Search for the cell housing the specified text and yield its [X, Y] center coordinate. 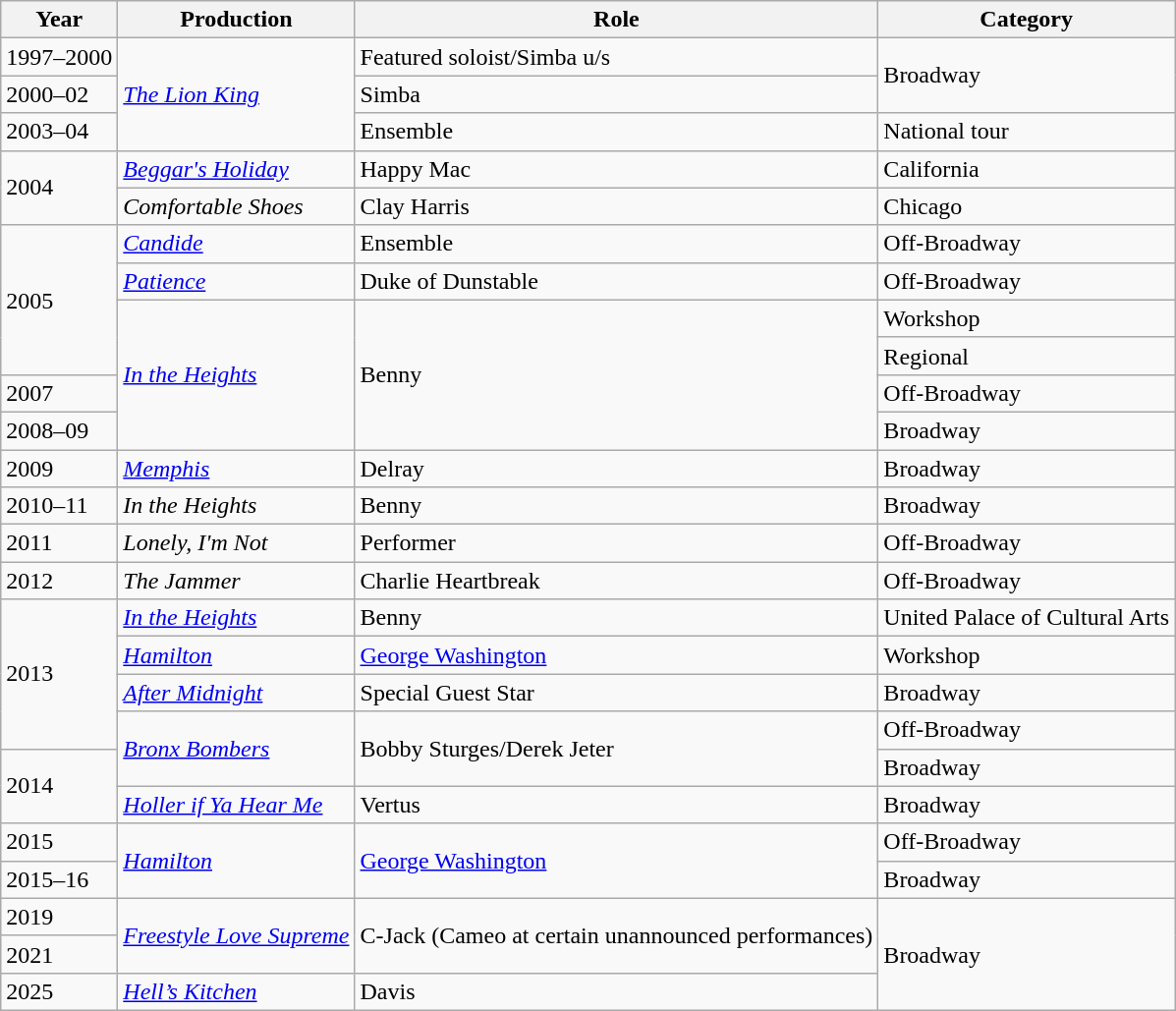
2010–11 [59, 506]
2005 [59, 300]
Beggar's Holiday [236, 169]
2008–09 [59, 430]
Year [59, 20]
Simba [617, 94]
Candide [236, 244]
The Jammer [236, 581]
Bronx Bombers [236, 749]
2013 [59, 674]
Production [236, 20]
2019 [59, 917]
1997–2000 [59, 57]
Memphis [236, 469]
2003–04 [59, 132]
Hell’s Kitchen [236, 991]
Category [1027, 20]
2025 [59, 991]
Featured soloist/Simba u/s [617, 57]
2011 [59, 543]
C-Jack (Cameo at certain unannounced performances) [617, 935]
Role [617, 20]
2015 [59, 842]
National tour [1027, 132]
Lonely, I'm Not [236, 543]
Patience [236, 281]
Davis [617, 991]
California [1027, 169]
Happy Mac [617, 169]
Regional [1027, 356]
Special Guest Star [617, 693]
Delray [617, 469]
Vertus [617, 805]
Comfortable Shoes [236, 206]
2014 [59, 786]
2009 [59, 469]
2021 [59, 954]
2004 [59, 188]
Chicago [1027, 206]
Clay Harris [617, 206]
2000–02 [59, 94]
2007 [59, 393]
2015–16 [59, 879]
2012 [59, 581]
The Lion King [236, 94]
Freestyle Love Supreme [236, 935]
Bobby Sturges/Derek Jeter [617, 749]
After Midnight [236, 693]
United Palace of Cultural Arts [1027, 618]
Duke of Dunstable [617, 281]
Performer [617, 543]
Holler if Ya Hear Me [236, 805]
Charlie Heartbreak [617, 581]
